Output the (X, Y) coordinate of the center of the cell containing the given text.  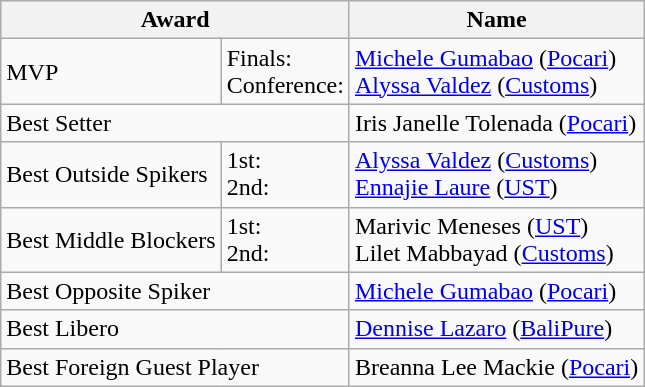
Michele Gumabao (Pocari) (496, 291)
Alyssa Valdez (Customs)Ennajie Laure (UST) (496, 174)
Name (496, 20)
MVP (111, 72)
Best Outside Spikers (111, 174)
Michele Gumabao (Pocari)Alyssa Valdez (Customs) (496, 72)
Best Opposite Spiker (176, 291)
Breanna Lee Mackie (Pocari) (496, 367)
Finals:Conference: (285, 72)
Best Foreign Guest Player (176, 367)
Best Libero (176, 329)
Dennise Lazaro (BaliPure) (496, 329)
Marivic Meneses (UST)Lilet Mabbayad (Customs) (496, 240)
Best Middle Blockers (111, 240)
Iris Janelle Tolenada (Pocari) (496, 123)
Best Setter (176, 123)
Award (176, 20)
